Output the [X, Y] coordinate of the center of the cell containing the given text.  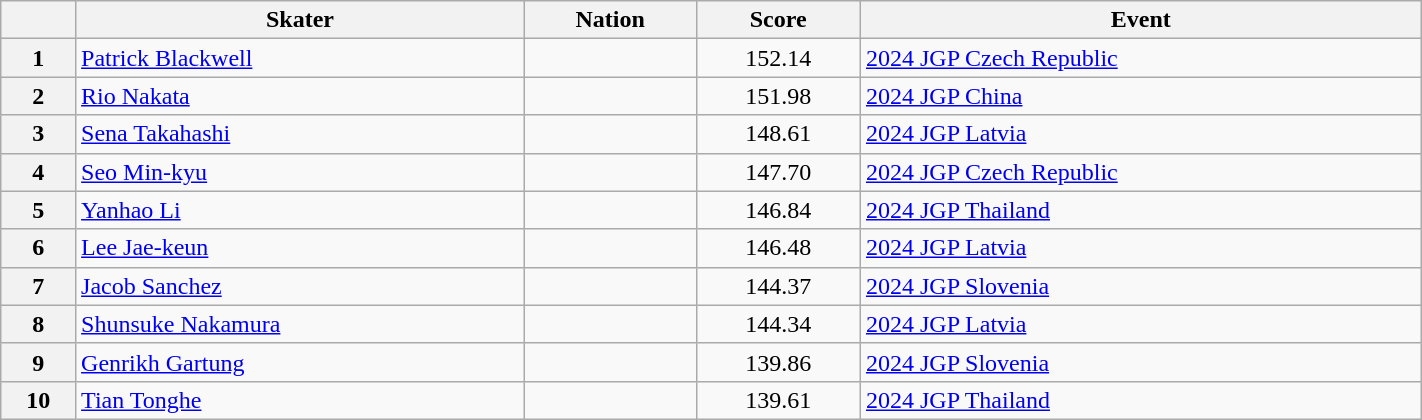
Sena Takahashi [300, 134]
148.61 [778, 134]
Yanhao Li [300, 210]
10 [38, 400]
151.98 [778, 96]
6 [38, 248]
1 [38, 58]
Jacob Sanchez [300, 286]
152.14 [778, 58]
146.48 [778, 248]
147.70 [778, 172]
Nation [610, 20]
2 [38, 96]
3 [38, 134]
Tian Tonghe [300, 400]
Event [1140, 20]
Rio Nakata [300, 96]
7 [38, 286]
Score [778, 20]
9 [38, 362]
4 [38, 172]
8 [38, 324]
5 [38, 210]
146.84 [778, 210]
139.86 [778, 362]
Genrikh Gartung [300, 362]
2024 JGP China [1140, 96]
Shunsuke Nakamura [300, 324]
144.37 [778, 286]
139.61 [778, 400]
Seo Min-kyu [300, 172]
Patrick Blackwell [300, 58]
144.34 [778, 324]
Lee Jae-keun [300, 248]
Skater [300, 20]
